Extract the [X, Y] coordinate from the center of the cell holding the provided text.  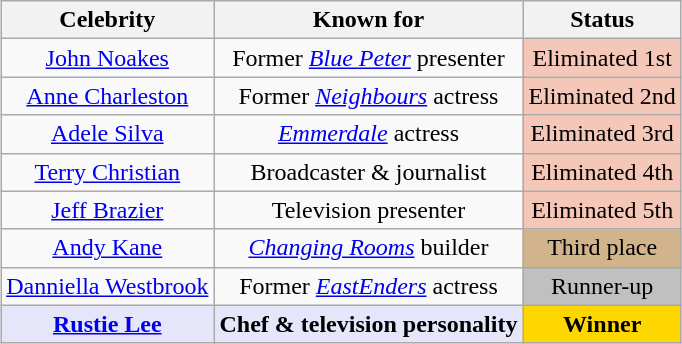
Known for [368, 20]
Jeff Brazier [108, 210]
Adele Silva [108, 134]
Changing Rooms builder [368, 248]
Eliminated 2nd [602, 96]
Status [602, 20]
Chef & television personality [368, 324]
Eliminated 5th [602, 210]
Broadcaster & journalist [368, 172]
Runner-up [602, 286]
Former Blue Peter presenter [368, 58]
Celebrity [108, 20]
Former EastEnders actress [368, 286]
Television presenter [368, 210]
Andy Kane [108, 248]
Third place [602, 248]
Terry Christian [108, 172]
Eliminated 1st [602, 58]
Eliminated 4th [602, 172]
Danniella Westbrook [108, 286]
Rustie Lee [108, 324]
John Noakes [108, 58]
Emmerdale actress [368, 134]
Eliminated 3rd [602, 134]
Anne Charleston [108, 96]
Winner [602, 324]
Former Neighbours actress [368, 96]
